Search for the cell housing the specified text and yield its (x, y) center coordinate. 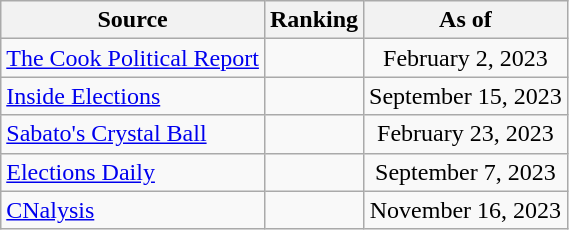
February 23, 2023 (466, 134)
September 7, 2023 (466, 172)
November 16, 2023 (466, 210)
September 15, 2023 (466, 96)
Inside Elections (133, 96)
Sabato's Crystal Ball (133, 134)
Elections Daily (133, 172)
Source (133, 20)
February 2, 2023 (466, 58)
Ranking (314, 20)
The Cook Political Report (133, 58)
CNalysis (133, 210)
As of (466, 20)
